Find where the given text appears and provide that cell's center as [X, Y] coordinate. 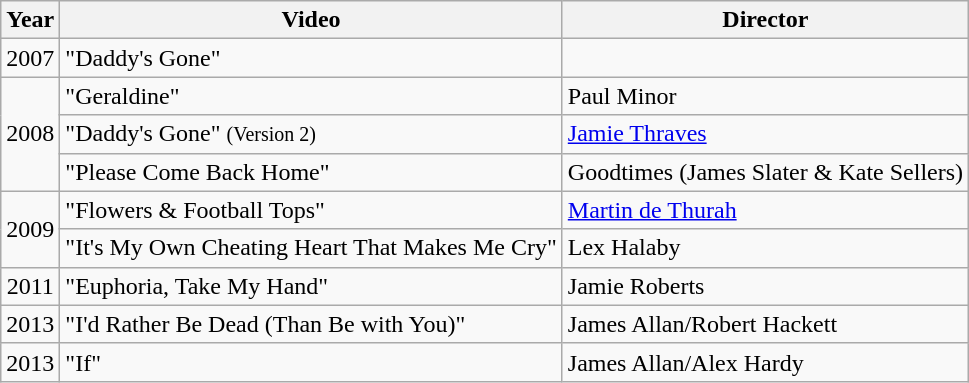
Video [311, 20]
2009 [30, 229]
James Allan/Alex Hardy [765, 362]
"If" [311, 362]
Jamie Thraves [765, 134]
James Allan/Robert Hackett [765, 324]
2007 [30, 58]
Director [765, 20]
2011 [30, 286]
2008 [30, 134]
"Please Come Back Home" [311, 172]
Jamie Roberts [765, 286]
Paul Minor [765, 96]
"Daddy's Gone" (Version 2) [311, 134]
Year [30, 20]
Lex Halaby [765, 248]
"It's My Own Cheating Heart That Makes Me Cry" [311, 248]
"Flowers & Football Tops" [311, 210]
"Daddy's Gone" [311, 58]
"Geraldine" [311, 96]
Martin de Thurah [765, 210]
"I'd Rather Be Dead (Than Be with You)" [311, 324]
"Euphoria, Take My Hand" [311, 286]
Goodtimes (James Slater & Kate Sellers) [765, 172]
